Detect which cell encompasses the target text, then output its [X, Y] center coordinate. 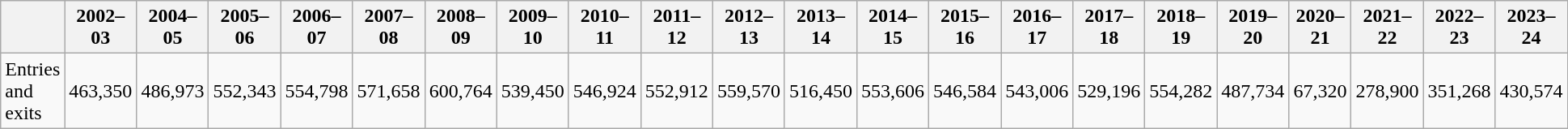
539,450 [532, 91]
2006–07 [317, 28]
554,798 [317, 91]
552,343 [244, 91]
2009–10 [532, 28]
571,658 [388, 91]
2007–08 [388, 28]
2002–03 [100, 28]
2019–20 [1253, 28]
553,606 [893, 91]
487,734 [1253, 91]
516,450 [820, 91]
2020–21 [1320, 28]
554,282 [1181, 91]
2005–06 [244, 28]
2014–15 [893, 28]
529,196 [1109, 91]
2017–18 [1109, 28]
2022–23 [1459, 28]
546,584 [966, 91]
430,574 [1532, 91]
2004–05 [173, 28]
463,350 [100, 91]
543,006 [1037, 91]
2018–19 [1181, 28]
2013–14 [820, 28]
2016–17 [1037, 28]
2023–24 [1532, 28]
2011–12 [676, 28]
2008–09 [461, 28]
67,320 [1320, 91]
600,764 [461, 91]
2010–11 [605, 28]
546,924 [605, 91]
486,973 [173, 91]
2015–16 [966, 28]
2021–22 [1388, 28]
278,900 [1388, 91]
351,268 [1459, 91]
2012–13 [749, 28]
559,570 [749, 91]
552,912 [676, 91]
Entries and exits [32, 91]
